Detect which cell encompasses the target text, then output its [X, Y] center coordinate. 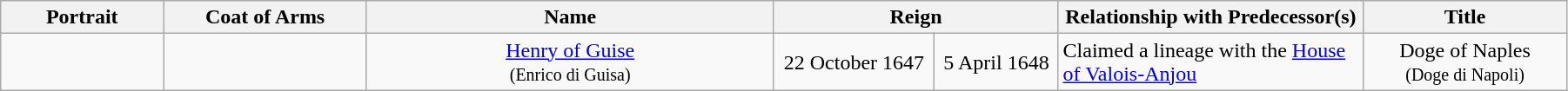
Doge of Naples(Doge di Napoli) [1465, 62]
Coat of Arms [265, 17]
Henry of Guise(Enrico di Guisa) [569, 62]
Portrait [82, 17]
Relationship with Predecessor(s) [1211, 17]
Title [1465, 17]
Claimed a lineage with the House of Valois-Anjou [1211, 62]
Name [569, 17]
Reign [915, 17]
22 October 1647 [854, 62]
5 April 1648 [996, 62]
